Extract the (X, Y) coordinate from the center of the cell holding the provided text.  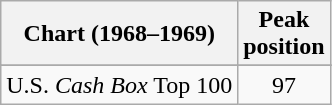
Chart (1968–1969) (120, 34)
U.S. Cash Box Top 100 (120, 85)
Peakposition (284, 34)
97 (284, 85)
